Provide the (x, y) coordinate of the cell's center where the given text is located.  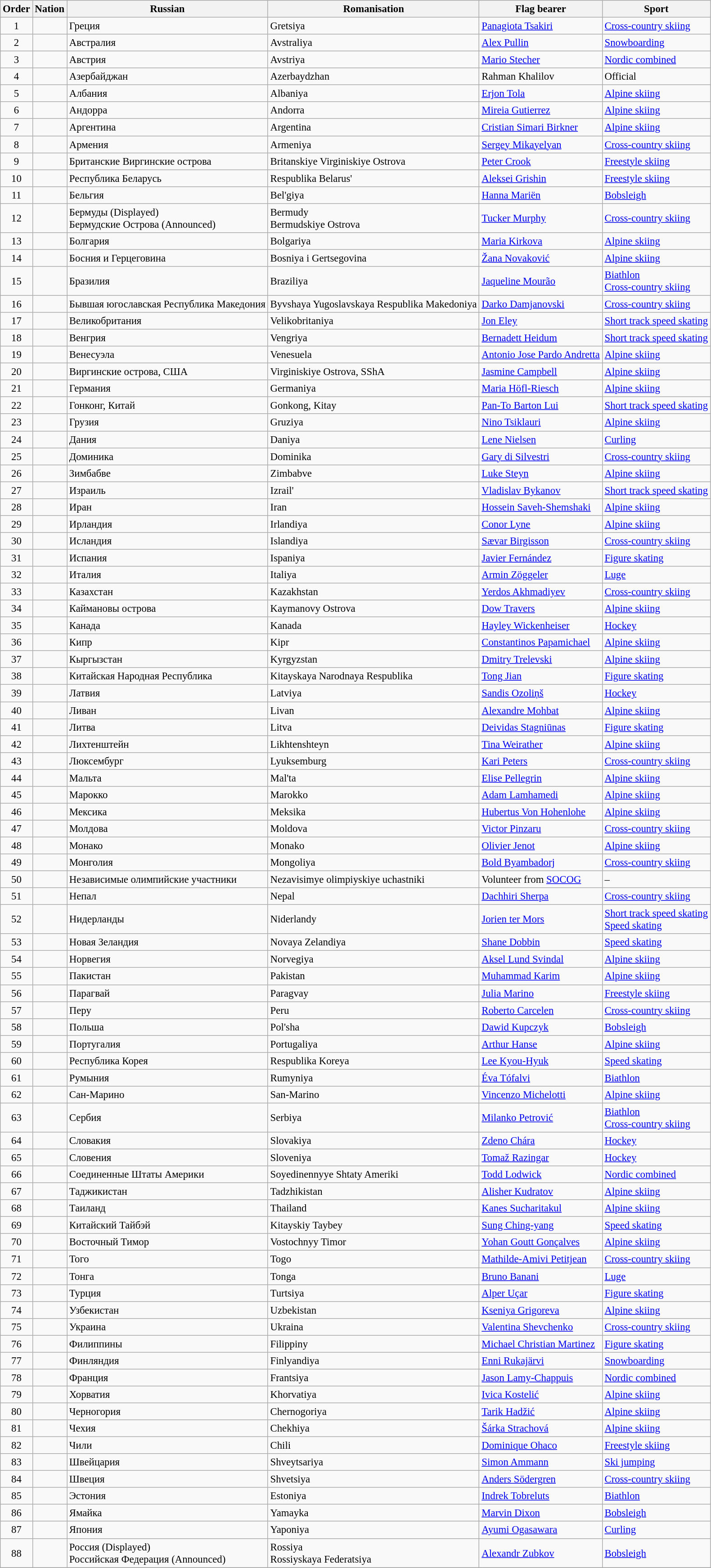
Gary di Silvestri (541, 456)
Respublika Belarus' (373, 178)
Sergey Mikayelyan (541, 145)
51 (16, 896)
Order (16, 9)
Kazakhstan (373, 592)
Latviya (373, 693)
8 (16, 145)
Украина (167, 1327)
Jason Lamy-Chappuis (541, 1378)
Khorvatiya (373, 1395)
Nation (49, 9)
Germaniya (373, 389)
Zdeno Chára (541, 1141)
20 (16, 372)
87 (16, 1530)
33 (16, 592)
Ski jumping (656, 1462)
5 (16, 94)
Éva Tófalvi (541, 1078)
Эстония (167, 1496)
Каймановы острова (167, 609)
Италия (167, 575)
Tong Jian (541, 677)
Dominika (373, 456)
Лихтенштейн (167, 744)
65 (16, 1158)
Gretsiya (373, 26)
Vengriya (373, 338)
Иран (167, 507)
Armin Zöggeler (541, 575)
10 (16, 178)
Bosniya i Gertsegovina (373, 258)
Elise Pellegrin (541, 778)
70 (16, 1242)
Britanskiye Virginiskiye Ostrova (373, 161)
Португалия (167, 1044)
Arthur Hanse (541, 1044)
44 (16, 778)
27 (16, 490)
Braziliya (373, 281)
Yaponiya (373, 1530)
Todd Lodwick (541, 1175)
Япония (167, 1530)
Gonkong, Kitay (373, 406)
Jorien ter Mors (541, 919)
52 (16, 919)
82 (16, 1446)
Монако (167, 845)
Mal'ta (373, 778)
Бельгия (167, 195)
Sloveniya (373, 1158)
Shveytsariya (373, 1462)
39 (16, 693)
Kitayskaya Narodnaya Respublika (373, 677)
Кыргызстан (167, 660)
Tarik Hadžić (541, 1411)
Венгрия (167, 338)
Irlandiya (373, 524)
63 (16, 1117)
Žana Novaković (541, 258)
Livan (373, 710)
Aksel Lund Svindal (541, 959)
Таджикистан (167, 1192)
Serbiya (373, 1117)
Sport (656, 9)
Romanisation (373, 9)
Alex Pullin (541, 43)
Nino Tsiklauri (541, 423)
46 (16, 812)
San-Marino (373, 1095)
61 (16, 1078)
Enni Rukajärvi (541, 1361)
35 (16, 626)
Ямайка (167, 1513)
Pan-To Barton Lui (541, 406)
Adam Lamhamedi (541, 795)
Bruno Banani (541, 1276)
Непал (167, 896)
Jon Eley (541, 321)
Bold Byambadorj (541, 863)
Ayumi Ogasawara (541, 1530)
Бразилия (167, 281)
86 (16, 1513)
74 (16, 1310)
Mongoliya (373, 863)
Antonio Jose Pardo Andretta (541, 355)
Russian (167, 9)
Независимые олимпийские участники (167, 880)
Albaniya (373, 94)
Ukraina (373, 1327)
Togo (373, 1259)
Azerbaydzhan (373, 77)
Новая Зеландия (167, 942)
22 (16, 406)
Panagiota Tsakiri (541, 26)
Нидерланды (167, 919)
Chekhiya (373, 1428)
Moldova (373, 829)
Узбекистан (167, 1310)
Бермуды (Displayed)Бермудские Острова (Announced) (167, 218)
3 (16, 60)
Kipr (373, 642)
Chernogoriya (373, 1411)
Ливан (167, 710)
Peter Crook (541, 161)
Virginiskiye Ostrova, SShA (373, 372)
81 (16, 1428)
38 (16, 677)
Filippiny (373, 1344)
Short track speed skatingSpeed skating (656, 919)
16 (16, 304)
Dow Travers (541, 609)
Аргентина (167, 127)
Kanes Sucharitakul (541, 1208)
Cristian Simari Birkner (541, 127)
Likhtenshteyn (373, 744)
Mireia Gutierrez (541, 110)
24 (16, 439)
Словения (167, 1158)
Ivica Kostelić (541, 1395)
50 (16, 880)
Tomaž Razingar (541, 1158)
Luke Steyn (541, 473)
19 (16, 355)
Сербия (167, 1117)
Frantsiya (373, 1378)
47 (16, 829)
13 (16, 241)
12 (16, 218)
67 (16, 1192)
41 (16, 727)
Греция (167, 26)
7 (16, 127)
Зимбабве (167, 473)
Monako (373, 845)
80 (16, 1411)
Armeniya (373, 145)
Muhammad Karim (541, 976)
79 (16, 1395)
Мальта (167, 778)
Daniya (373, 439)
28 (16, 507)
18 (16, 338)
Rumyniya (373, 1078)
Испания (167, 558)
Турция (167, 1293)
Novaya Zelandiya (373, 942)
Hayley Wickenheiser (541, 626)
Канада (167, 626)
Латвия (167, 693)
Italiya (373, 575)
14 (16, 258)
Yamayka (373, 1513)
55 (16, 976)
Республика Беларусь (167, 178)
Paragvay (373, 993)
45 (16, 795)
43 (16, 761)
Meksika (373, 812)
1 (16, 26)
62 (16, 1095)
Yerdos Akhmadiyev (541, 592)
Швейцария (167, 1462)
Marokko (373, 795)
Yohan Goutt Gonçalves (541, 1242)
Lyuksemburg (373, 761)
Доминика (167, 456)
Turtsiya (373, 1293)
Milanko Petrović (541, 1117)
Olivier Jenot (541, 845)
11 (16, 195)
Bernadett Heidum (541, 338)
Niderlandy (373, 919)
Portugaliya (373, 1044)
Грузия (167, 423)
Албания (167, 94)
Республика Корея (167, 1061)
Pakistan (373, 976)
RossiyaRossiyskaya Federatsiya (373, 1553)
Казахстан (167, 592)
32 (16, 575)
Jaqueline Mourão (541, 281)
Восточный Тимор (167, 1242)
Россия (Displayed)Российская Федерация (Announced) (167, 1553)
Valentina Shevchenko (541, 1327)
Черногория (167, 1411)
Slovakiya (373, 1141)
Финляндия (167, 1361)
Люксембург (167, 761)
Chili (373, 1446)
Австрия (167, 60)
Kaymanovy Ostrova (373, 609)
40 (16, 710)
Франция (167, 1378)
Литва (167, 727)
Bel'giya (373, 195)
Монголия (167, 863)
59 (16, 1044)
Flag bearer (541, 9)
Vladislav Bykanov (541, 490)
Maria Kirkova (541, 241)
Litva (373, 727)
Соединенные Штаты Америки (167, 1175)
Avstraliya (373, 43)
Tonga (373, 1276)
Estoniya (373, 1496)
Дания (167, 439)
Tina Weirather (541, 744)
Kari Peters (541, 761)
73 (16, 1293)
Чехия (167, 1428)
Исландия (167, 541)
Ирландия (167, 524)
Darko Damjanovski (541, 304)
Nezavisimye olimpiyskiye uchastniki (373, 880)
Mathilde-Amivi Petitjean (541, 1259)
Lene Nielsen (541, 439)
83 (16, 1462)
75 (16, 1327)
Bolgariya (373, 241)
76 (16, 1344)
Vostochnyy Timor (373, 1242)
Gruziya (373, 423)
23 (16, 423)
Peru (373, 1010)
Alexandr Zubkov (541, 1553)
56 (16, 993)
Виргинские острова, США (167, 372)
Zimbabve (373, 473)
Израиль (167, 490)
Таиланд (167, 1208)
30 (16, 541)
Болгария (167, 241)
Kanada (373, 626)
Rahman Khalilov (541, 77)
Deividas Stagniūnas (541, 727)
Thailand (373, 1208)
Словакия (167, 1141)
Maria Höfl-Riesch (541, 389)
Avstriya (373, 60)
Victor Pinzaru (541, 829)
– (656, 880)
Британские Виргинские острова (167, 161)
Aleksei Grishin (541, 178)
Молдова (167, 829)
Швеция (167, 1479)
Uzbekistan (373, 1310)
42 (16, 744)
Пакистан (167, 976)
Simon Ammann (541, 1462)
Finlyandiya (373, 1361)
Армения (167, 145)
Sung Ching-yang (541, 1225)
Hubertus Von Hohenlohe (541, 812)
69 (16, 1225)
2 (16, 43)
Dachhiri Sherpa (541, 896)
88 (16, 1553)
Andorra (373, 110)
6 (16, 110)
Tadzhikistan (373, 1192)
71 (16, 1259)
Норвегия (167, 959)
Marvin Dixon (541, 1513)
4 (16, 77)
Argentina (373, 127)
Soyedinennyye Shtaty Ameriki (373, 1175)
Сан-Марино (167, 1095)
84 (16, 1479)
Indrek Tobreluts (541, 1496)
Javier Fernández (541, 558)
Julia Marino (541, 993)
Dmitry Trelevski (541, 660)
29 (16, 524)
Азербайджан (167, 77)
Dawid Kupczyk (541, 1027)
Izrail' (373, 490)
Австралия (167, 43)
Hossein Saveh-Shemshaki (541, 507)
21 (16, 389)
Sævar Birgisson (541, 541)
Кипр (167, 642)
Того (167, 1259)
Venesuela (373, 355)
Shane Dobbin (541, 942)
Hanna Mariën (541, 195)
Shvetsiya (373, 1479)
BermudyBermudskiye Ostrova (373, 218)
Бывшая югославская Республика Македония (167, 304)
31 (16, 558)
Velikobritaniya (373, 321)
Erjon Tola (541, 94)
Тонга (167, 1276)
Венесуэла (167, 355)
25 (16, 456)
Kseniya Grigoreva (541, 1310)
26 (16, 473)
48 (16, 845)
Китайская Народная Республика (167, 677)
Respublika Koreya (373, 1061)
Volunteer from SOCOG (541, 880)
60 (16, 1061)
Dominique Ohaco (541, 1446)
49 (16, 863)
Ispaniya (373, 558)
Хорватия (167, 1395)
Conor Lyne (541, 524)
9 (16, 161)
Китайский Тайбэй (167, 1225)
37 (16, 660)
Official (656, 77)
Lee Kyou-Hyuk (541, 1061)
Румыния (167, 1078)
Sandis Ozoliņš (541, 693)
Nepal (373, 896)
58 (16, 1027)
Парагвай (167, 993)
Jasmine Campbell (541, 372)
72 (16, 1276)
54 (16, 959)
Constantinos Papamichael (541, 642)
Šárka Strachová (541, 1428)
Босния и Герцеговина (167, 258)
Германия (167, 389)
Tucker Murphy (541, 218)
Филиппины (167, 1344)
53 (16, 942)
Pol'sha (373, 1027)
Anders Södergren (541, 1479)
68 (16, 1208)
78 (16, 1378)
Великобритания (167, 321)
85 (16, 1496)
Islandiya (373, 541)
Vincenzo Michelotti (541, 1095)
Alisher Kudratov (541, 1192)
Мексика (167, 812)
Kyrgyzstan (373, 660)
77 (16, 1361)
Norvegiya (373, 959)
Byvshaya Yugoslavskaya Respublika Makedoniya (373, 304)
17 (16, 321)
Alexandre Mohbat (541, 710)
34 (16, 609)
36 (16, 642)
Чили (167, 1446)
Марокко (167, 795)
66 (16, 1175)
Alper Uçar (541, 1293)
Андорра (167, 110)
Kitayskiy Taybey (373, 1225)
Roberto Carcelen (541, 1010)
Iran (373, 507)
57 (16, 1010)
Michael Christian Martinez (541, 1344)
64 (16, 1141)
15 (16, 281)
Mario Stecher (541, 60)
Гонконг, Китай (167, 406)
Польша (167, 1027)
Перу (167, 1010)
